Provide the [x, y] coordinate of the cell's center where the given text is located.  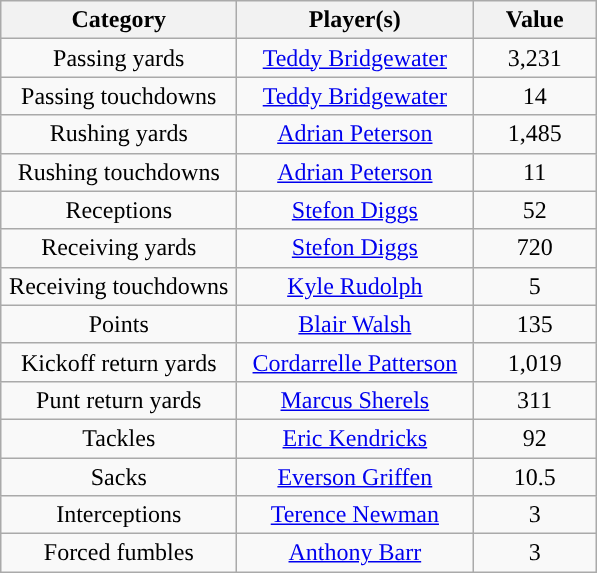
Kickoff return yards [119, 362]
1,485 [535, 134]
Receiving touchdowns [119, 286]
Blair Walsh [355, 324]
Rushing touchdowns [119, 172]
Eric Kendricks [355, 438]
5 [535, 286]
Player(s) [355, 20]
Punt return yards [119, 400]
14 [535, 96]
Tackles [119, 438]
Sacks [119, 477]
Category [119, 20]
3,231 [535, 58]
10.5 [535, 477]
311 [535, 400]
11 [535, 172]
Kyle Rudolph [355, 286]
Passing touchdowns [119, 96]
Forced fumbles [119, 553]
Interceptions [119, 515]
1,019 [535, 362]
Rushing yards [119, 134]
Points [119, 324]
Marcus Sherels [355, 400]
Receiving yards [119, 248]
Terence Newman [355, 515]
Value [535, 20]
Cordarrelle Patterson [355, 362]
52 [535, 210]
Passing yards [119, 58]
Anthony Barr [355, 553]
720 [535, 248]
92 [535, 438]
Everson Griffen [355, 477]
Receptions [119, 210]
135 [535, 324]
